Output the (x, y) coordinate of the center of the cell containing the given text.  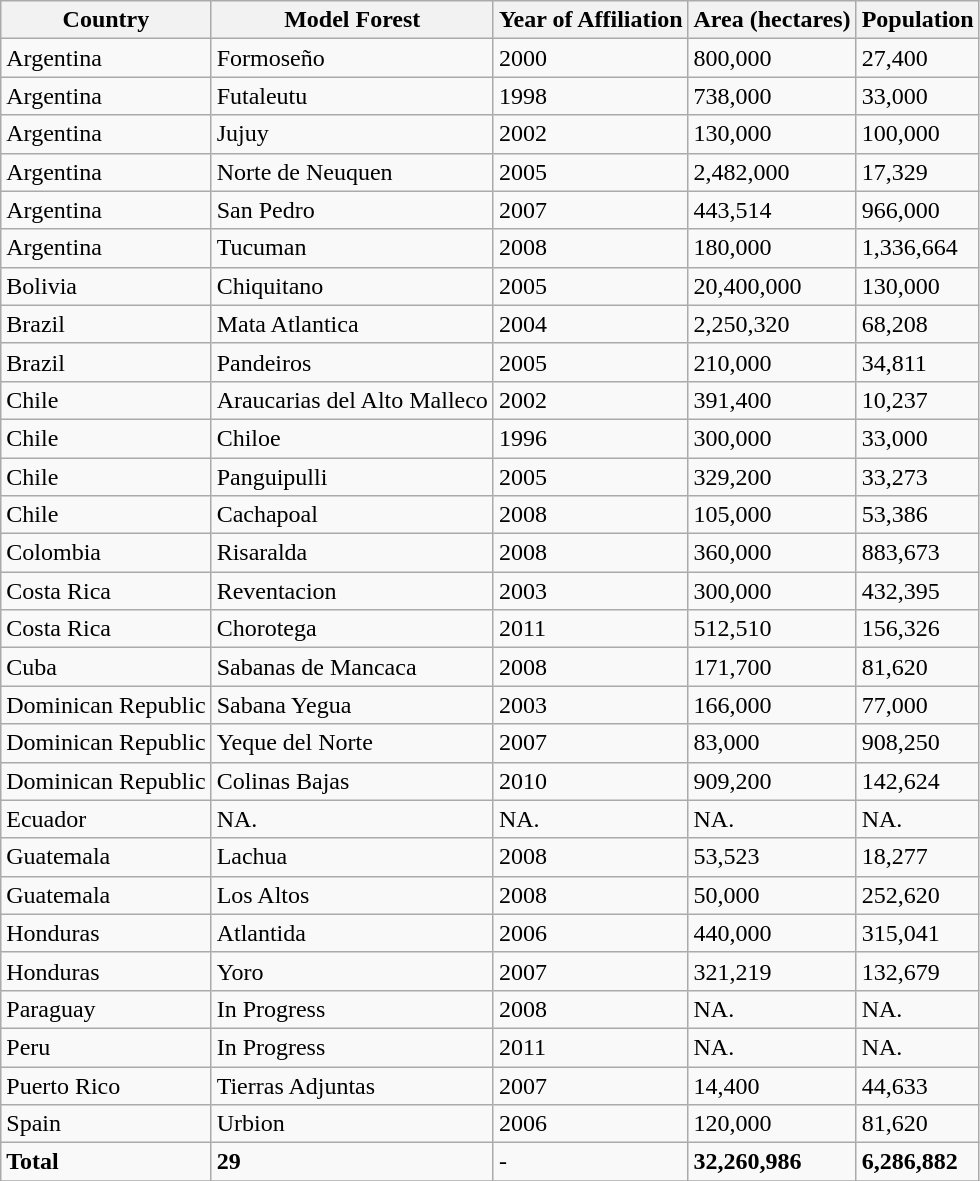
Lachua (352, 857)
Panguipulli (352, 477)
Model Forest (352, 20)
29 (352, 1162)
Bolivia (106, 286)
156,326 (918, 629)
Sabana Yegua (352, 705)
Colinas Bajas (352, 781)
1,336,664 (918, 248)
Chorotega (352, 629)
Futaleutu (352, 96)
966,000 (918, 210)
77,000 (918, 705)
Area (hectares) (772, 20)
53,523 (772, 857)
34,811 (918, 362)
Tierras Adjuntas (352, 1085)
Puerto Rico (106, 1085)
120,000 (772, 1124)
2000 (590, 58)
252,620 (918, 895)
166,000 (772, 705)
Araucarias del Alto Malleco (352, 400)
50,000 (772, 895)
Atlantida (352, 933)
- (590, 1162)
Spain (106, 1124)
27,400 (918, 58)
142,624 (918, 781)
440,000 (772, 933)
33,273 (918, 477)
315,041 (918, 933)
Mata Atlantica (352, 324)
391,400 (772, 400)
Chiloe (352, 438)
360,000 (772, 553)
6,286,882 (918, 1162)
Cuba (106, 667)
Norte de Neuquen (352, 172)
83,000 (772, 743)
Cachapoal (352, 515)
100,000 (918, 134)
2004 (590, 324)
105,000 (772, 515)
909,200 (772, 781)
Chiquitano (352, 286)
Urbion (352, 1124)
Peru (106, 1047)
443,514 (772, 210)
Population (918, 20)
800,000 (772, 58)
Year of Affiliation (590, 20)
2,482,000 (772, 172)
512,510 (772, 629)
Yoro (352, 971)
Total (106, 1162)
18,277 (918, 857)
321,219 (772, 971)
329,200 (772, 477)
32,260,986 (772, 1162)
17,329 (918, 172)
Ecuador (106, 819)
132,679 (918, 971)
883,673 (918, 553)
2,250,320 (772, 324)
Jujuy (352, 134)
20,400,000 (772, 286)
Formoseño (352, 58)
171,700 (772, 667)
10,237 (918, 400)
Reventacion (352, 591)
908,250 (918, 743)
2010 (590, 781)
Country (106, 20)
Colombia (106, 553)
1998 (590, 96)
Paraguay (106, 1009)
San Pedro (352, 210)
Los Altos (352, 895)
432,395 (918, 591)
180,000 (772, 248)
1996 (590, 438)
210,000 (772, 362)
738,000 (772, 96)
68,208 (918, 324)
Risaralda (352, 553)
14,400 (772, 1085)
Pandeiros (352, 362)
44,633 (918, 1085)
53,386 (918, 515)
Yeque del Norte (352, 743)
Sabanas de Mancaca (352, 667)
Tucuman (352, 248)
